Output the [x, y] coordinate of the center of the cell containing the given text.  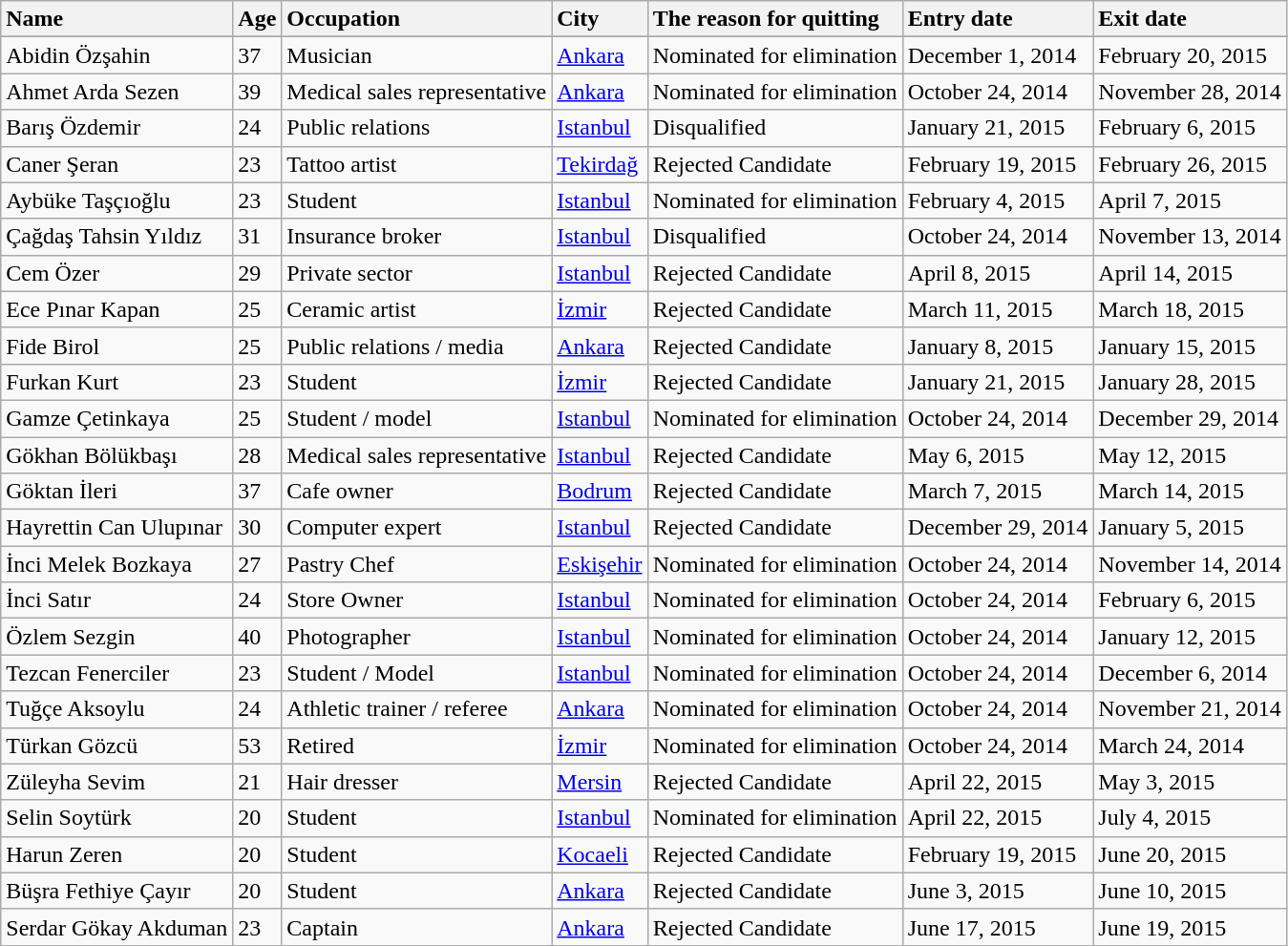
March 24, 2014 [1190, 746]
November 13, 2014 [1190, 237]
29 [258, 273]
January 28, 2015 [1190, 382]
40 [258, 637]
Exit date [1190, 19]
Furkan Kurt [116, 382]
Büşra Fethiye Çayır [116, 891]
Gamze Çetinkaya [116, 418]
December 1, 2014 [998, 55]
May 6, 2015 [998, 455]
City [600, 19]
Store Owner [416, 600]
June 20, 2015 [1190, 854]
March 7, 2015 [998, 492]
21 [258, 782]
June 19, 2015 [1190, 927]
March 11, 2015 [998, 309]
27 [258, 564]
Aybüke Taşçıoğlu [116, 200]
Student / model [416, 418]
Ahmet Arda Sezen [116, 92]
April 7, 2015 [1190, 200]
Insurance broker [416, 237]
February 4, 2015 [998, 200]
June 17, 2015 [998, 927]
April 8, 2015 [998, 273]
53 [258, 746]
Tekirdağ [600, 164]
Name [116, 19]
İnci Satır [116, 600]
Serdar Gökay Akduman [116, 927]
Hair dresser [416, 782]
January 8, 2015 [998, 346]
Mersin [600, 782]
Gökhan Bölükbaşı [116, 455]
Athletic trainer / referee [416, 709]
Musician [416, 55]
Photographer [416, 637]
The reason for quitting [775, 19]
Tezcan Fenerciler [116, 673]
Age [258, 19]
February 20, 2015 [1190, 55]
December 6, 2014 [1190, 673]
Selin Soytürk [116, 818]
Eskişehir [600, 564]
Computer expert [416, 528]
May 3, 2015 [1190, 782]
March 14, 2015 [1190, 492]
November 28, 2014 [1190, 92]
Pastry Chef [416, 564]
Hayrettin Can Ulupınar [116, 528]
Tattoo artist [416, 164]
Captain [416, 927]
May 12, 2015 [1190, 455]
Caner Şeran [116, 164]
June 10, 2015 [1190, 891]
Kocaeli [600, 854]
30 [258, 528]
Ece Pınar Kapan [116, 309]
January 12, 2015 [1190, 637]
Harun Zeren [116, 854]
Bodrum [600, 492]
39 [258, 92]
Cafe owner [416, 492]
Occupation [416, 19]
Göktan İleri [116, 492]
Fide Birol [116, 346]
Türkan Gözcü [116, 746]
Barış Özdemir [116, 128]
February 26, 2015 [1190, 164]
Çağdaş Tahsin Yıldız [116, 237]
March 18, 2015 [1190, 309]
January 15, 2015 [1190, 346]
Retired [416, 746]
Public relations [416, 128]
November 21, 2014 [1190, 709]
January 5, 2015 [1190, 528]
Ceramic artist [416, 309]
Züleyha Sevim [116, 782]
31 [258, 237]
Public relations / media [416, 346]
Student / Model [416, 673]
June 3, 2015 [998, 891]
28 [258, 455]
Entry date [998, 19]
Özlem Sezgin [116, 637]
November 14, 2014 [1190, 564]
Private sector [416, 273]
İnci Melek Bozkaya [116, 564]
Cem Özer [116, 273]
Abidin Özşahin [116, 55]
Tuğçe Aksoylu [116, 709]
April 14, 2015 [1190, 273]
July 4, 2015 [1190, 818]
